Locate the cell with the specified text and output its (x, y) center coordinate. 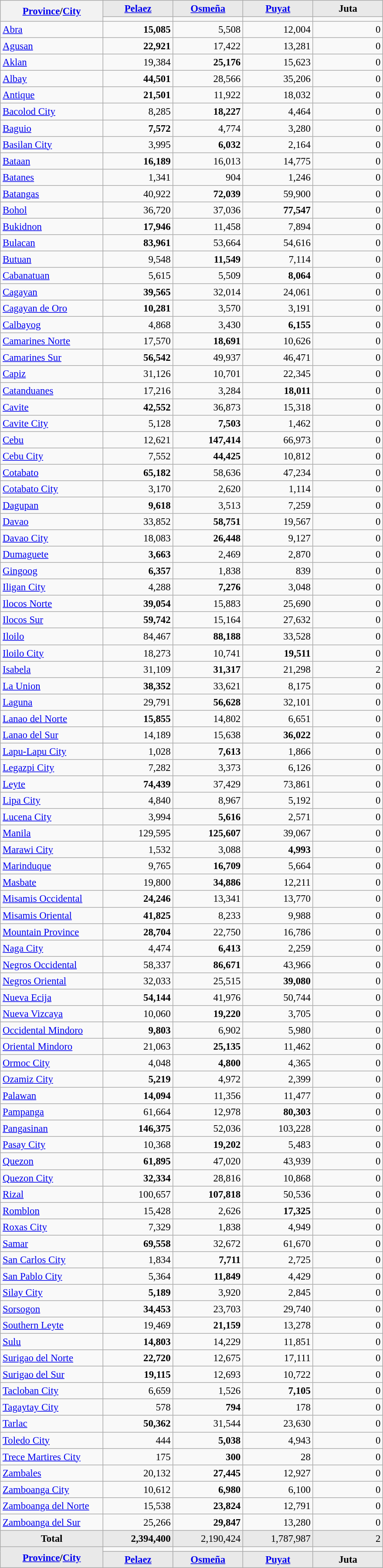
Camarines Sur (52, 358)
Baguio (52, 128)
3,280 (278, 128)
33,621 (208, 686)
39,054 (138, 604)
7,613 (208, 751)
178 (278, 1407)
Zamboanga del Sur (52, 1522)
129,595 (138, 833)
103,228 (278, 1129)
27,445 (208, 1473)
29,791 (138, 702)
Total (52, 1539)
4,365 (278, 1063)
7,276 (208, 587)
147,414 (208, 440)
10,741 (208, 653)
5,615 (138, 276)
65,182 (138, 472)
10,812 (278, 456)
21,159 (208, 1325)
18,227 (208, 112)
4,949 (278, 1227)
Iloilo City (52, 653)
5,364 (138, 1276)
37,036 (208, 210)
5,189 (138, 1293)
578 (138, 1407)
7,329 (138, 1227)
44,425 (208, 456)
28 (278, 1457)
1,246 (278, 177)
Iloilo (52, 637)
66,973 (278, 440)
61,670 (278, 1243)
26,448 (208, 538)
18,011 (278, 390)
58,636 (208, 472)
2,571 (278, 817)
1,787,987 (278, 1539)
10,701 (208, 374)
58,337 (138, 965)
Bukidnon (52, 226)
46,471 (278, 358)
6,902 (208, 1030)
Butuan (52, 259)
Batangas (52, 194)
12,675 (208, 1358)
3,430 (208, 325)
4,972 (208, 1079)
13,341 (208, 899)
13,280 (278, 1522)
24,061 (278, 292)
50,362 (138, 1424)
Iligan City (52, 587)
3,570 (208, 308)
14,775 (278, 161)
50,536 (278, 1194)
Quezon City (52, 1178)
Batanes (52, 177)
31,126 (138, 374)
36,720 (138, 210)
4,868 (138, 325)
8,285 (138, 112)
83,961 (138, 243)
839 (278, 571)
12,978 (208, 1112)
3,920 (208, 1293)
10,722 (278, 1375)
17,325 (278, 1211)
Misamis Oriental (52, 915)
7,503 (208, 423)
39,080 (278, 981)
Antique (52, 96)
25,135 (208, 1047)
Ilocos Sur (52, 620)
59,742 (138, 620)
21,063 (138, 1047)
3,373 (208, 768)
9,548 (138, 259)
Negros Oriental (52, 981)
33,852 (138, 522)
Naga City (52, 948)
Abra (52, 30)
3,994 (138, 817)
18,032 (278, 96)
Bacolod City (52, 112)
19,567 (278, 522)
5,509 (208, 276)
3,705 (278, 1014)
Tarlac (52, 1424)
39,067 (278, 833)
6,413 (208, 948)
6,032 (208, 144)
Calbayog (52, 325)
Trece Martires City (52, 1457)
5,508 (208, 30)
4,288 (138, 587)
15,164 (208, 620)
7,572 (138, 128)
100,657 (138, 1194)
4,943 (278, 1440)
1,114 (278, 489)
58,751 (208, 522)
23,703 (208, 1309)
20,132 (138, 1473)
19,202 (208, 1145)
4,474 (138, 948)
29,740 (278, 1309)
5,038 (208, 1440)
Bulacan (52, 243)
6,659 (138, 1391)
3,663 (138, 555)
32,334 (138, 1178)
13,770 (278, 899)
19,115 (138, 1375)
3,284 (208, 390)
72,039 (208, 194)
Cagayan de Oro (52, 308)
33,528 (278, 637)
39,565 (138, 292)
Gingoog (52, 571)
73,861 (278, 784)
107,818 (208, 1194)
7,894 (278, 226)
Lipa City (52, 801)
61,664 (138, 1112)
17,422 (208, 46)
Albay (52, 79)
Cavite (52, 407)
11,462 (278, 1047)
6,100 (278, 1489)
4,048 (138, 1063)
13,281 (278, 46)
5,128 (138, 423)
10,281 (138, 308)
12,927 (278, 1473)
54,616 (278, 243)
Aklan (52, 62)
16,013 (208, 161)
1,341 (138, 177)
28,704 (138, 932)
19,220 (208, 1014)
15,428 (138, 1211)
Nueva Ecija (52, 997)
Basilan City (52, 144)
Davao (52, 522)
Bohol (52, 210)
6,980 (208, 1489)
Marawi City (52, 850)
Cotabato City (52, 489)
2,259 (278, 948)
Lucena City (52, 817)
Silay City (52, 1293)
794 (208, 1407)
2,469 (208, 555)
28,816 (208, 1178)
7,552 (138, 456)
7,259 (278, 505)
14,803 (138, 1342)
Samar (52, 1243)
44,501 (138, 79)
31,544 (208, 1424)
8,064 (278, 276)
Marinduque (52, 866)
77,547 (278, 210)
23,630 (278, 1424)
12,004 (278, 30)
La Union (52, 686)
5,616 (208, 817)
5,664 (278, 866)
9,765 (138, 866)
Palawan (52, 1096)
2,399 (278, 1079)
53,664 (208, 243)
15,085 (138, 30)
49,937 (208, 358)
32,014 (208, 292)
8,175 (278, 686)
84,467 (138, 637)
24,246 (138, 899)
Cebu City (52, 456)
32,101 (278, 702)
56,628 (208, 702)
18,083 (138, 538)
Laguna (52, 702)
47,020 (208, 1161)
3,191 (278, 308)
11,849 (208, 1276)
17,111 (278, 1358)
5,192 (278, 801)
Negros Occidental (52, 965)
28,566 (208, 79)
10,868 (278, 1178)
36,873 (208, 407)
Roxas City (52, 1227)
Legazpi City (52, 768)
35,206 (278, 79)
San Carlos City (52, 1260)
10,060 (138, 1014)
Tacloban City (52, 1391)
Zamboanga City (52, 1489)
Cotabato (52, 472)
37,429 (208, 784)
2,620 (208, 489)
Sulu (52, 1342)
8,233 (208, 915)
5,219 (138, 1079)
Oriental Mindoro (52, 1047)
52,036 (208, 1129)
9,618 (138, 505)
50,744 (278, 997)
6,126 (278, 768)
43,966 (278, 965)
5,483 (278, 1145)
Manila (52, 833)
Agusan (52, 46)
7,711 (208, 1260)
12,791 (278, 1506)
Masbate (52, 883)
Camarines Norte (52, 341)
Quezon (52, 1161)
2,394,400 (138, 1539)
10,612 (138, 1489)
59,900 (278, 194)
27,632 (278, 620)
2,164 (278, 144)
Lanao del Norte (52, 719)
88,188 (208, 637)
61,895 (138, 1161)
Pasay City (52, 1145)
444 (138, 1440)
29,847 (208, 1522)
Tagaytay City (52, 1407)
41,825 (138, 915)
Romblon (52, 1211)
1,532 (138, 850)
16,189 (138, 161)
9,127 (278, 538)
Ilocos Norte (52, 604)
47,234 (278, 472)
25,690 (278, 604)
Rizal (52, 1194)
Misamis Occidental (52, 899)
2,626 (208, 1211)
4,464 (278, 112)
Occidental Mindoro (52, 1030)
2,190,424 (208, 1539)
Ozamiz City (52, 1079)
2,845 (278, 1293)
11,851 (278, 1342)
54,144 (138, 997)
41,976 (208, 997)
Pangasinan (52, 1129)
15,623 (278, 62)
15,318 (278, 407)
Zambales (52, 1473)
Zamboanga del Norte (52, 1506)
74,439 (138, 784)
4,800 (208, 1063)
Cavite City (52, 423)
Catanduanes (52, 390)
Bataan (52, 161)
4,774 (208, 128)
15,883 (208, 604)
40,922 (138, 194)
12,211 (278, 883)
13,278 (278, 1325)
10,368 (138, 1145)
19,469 (138, 1325)
14,229 (208, 1342)
15,638 (208, 735)
25,266 (138, 1522)
3,995 (138, 144)
86,671 (208, 965)
Sorsogon (52, 1309)
125,607 (208, 833)
1,462 (278, 423)
11,356 (208, 1096)
36,022 (278, 735)
22,921 (138, 46)
34,886 (208, 883)
7,105 (278, 1391)
32,672 (208, 1243)
22,345 (278, 374)
Surigao del Sur (52, 1375)
7,114 (278, 259)
15,538 (138, 1506)
6,651 (278, 719)
4,840 (138, 801)
16,786 (278, 932)
Ormoc City (52, 1063)
175 (138, 1457)
3,088 (208, 850)
32,033 (138, 981)
11,922 (208, 96)
43,939 (278, 1161)
14,802 (208, 719)
19,511 (278, 653)
Dumaguete (52, 555)
9,988 (278, 915)
8,967 (208, 801)
Davao City (52, 538)
23,824 (208, 1506)
17,946 (138, 226)
1,028 (138, 751)
16,709 (208, 866)
Southern Leyte (52, 1325)
1,834 (138, 1260)
9,803 (138, 1030)
22,720 (138, 1358)
2,725 (278, 1260)
34,453 (138, 1309)
18,273 (138, 653)
5,980 (278, 1030)
7,282 (138, 768)
69,558 (138, 1243)
Leyte (52, 784)
6,357 (138, 571)
1,526 (208, 1391)
2,870 (278, 555)
19,384 (138, 62)
17,570 (138, 341)
Toledo City (52, 1440)
25,515 (208, 981)
4,429 (278, 1276)
12,621 (138, 440)
300 (208, 1457)
San Pablo City (52, 1276)
12,693 (208, 1375)
4,993 (278, 850)
1,866 (278, 751)
3,170 (138, 489)
80,303 (278, 1112)
3,513 (208, 505)
10,626 (278, 341)
11,477 (278, 1096)
Lanao del Sur (52, 735)
56,542 (138, 358)
31,317 (208, 669)
17,216 (138, 390)
Cabanatuan (52, 276)
3,048 (278, 587)
21,501 (138, 96)
11,458 (208, 226)
25,176 (208, 62)
Lapu-Lapu City (52, 751)
15,855 (138, 719)
146,375 (138, 1129)
14,189 (138, 735)
Cebu (52, 440)
Capiz (52, 374)
19,800 (138, 883)
Isabela (52, 669)
22,750 (208, 932)
904 (208, 177)
18,691 (208, 341)
21,298 (278, 669)
31,109 (138, 669)
Dagupan (52, 505)
14,094 (138, 1096)
Nueva Vizcaya (52, 1014)
11,549 (208, 259)
42,552 (138, 407)
Cagayan (52, 292)
Pampanga (52, 1112)
6,155 (278, 325)
Mountain Province (52, 932)
38,352 (138, 686)
Surigao del Norte (52, 1358)
